Scan for the cell matching the given text and deliver its (x, y) coordinate at center. 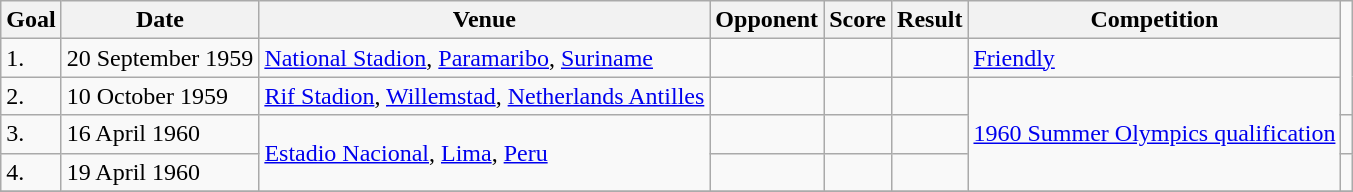
Venue (484, 20)
Result (930, 20)
16 April 1960 (160, 134)
Score (858, 20)
Date (160, 20)
20 September 1959 (160, 58)
Goal (31, 20)
Competition (1154, 20)
Friendly (1154, 58)
19 April 1960 (160, 172)
Rif Stadion, Willemstad, Netherlands Antilles (484, 96)
1. (31, 58)
Estadio Nacional, Lima, Peru (484, 153)
National Stadion, Paramaribo, Suriname (484, 58)
2. (31, 96)
4. (31, 172)
10 October 1959 (160, 96)
1960 Summer Olympics qualification (1154, 134)
Opponent (767, 20)
3. (31, 134)
